Pinpoint the cell where the given text exists, returning its [X, Y] midpoint coordinate. 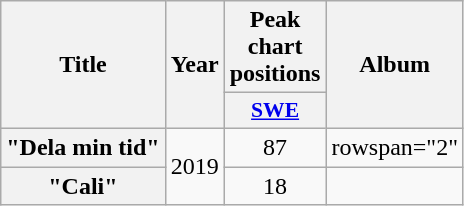
18 [275, 185]
"Cali" [83, 185]
2019 [194, 166]
Title [83, 65]
Peak chart positions [275, 47]
SWE [275, 111]
Album [395, 65]
Year [194, 65]
"Dela min tid" [83, 147]
87 [275, 147]
rowspan="2" [395, 147]
